Identify which cell holds the provided text, then report its [x, y] central coordinate. 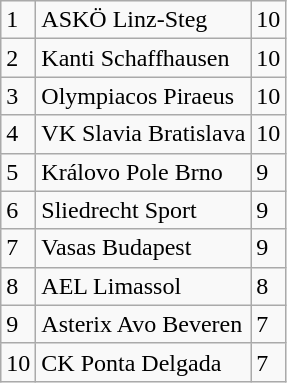
ASKÖ Linz-Steg [144, 20]
Sliedrecht Sport [144, 210]
Vasas Budapest [144, 248]
6 [18, 210]
1 [18, 20]
4 [18, 134]
3 [18, 96]
VK Slavia Bratislava [144, 134]
Královo Pole Brno [144, 172]
CK Ponta Delgada [144, 362]
AEL Limassol [144, 286]
Kanti Schaffhausen [144, 58]
5 [18, 172]
2 [18, 58]
Asterix Avo Beveren [144, 324]
Olympiacos Piraeus [144, 96]
